Identify which cell holds the provided text, then report its (x, y) central coordinate. 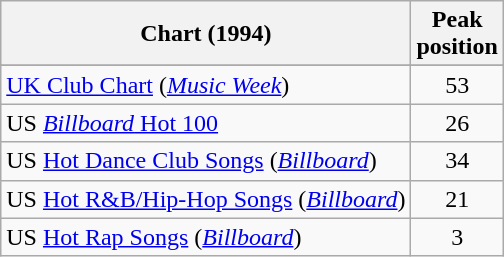
US Hot R&B/Hip-Hop Songs (Billboard) (206, 199)
3 (457, 237)
US Hot Dance Club Songs (Billboard) (206, 161)
53 (457, 85)
Chart (1994) (206, 34)
34 (457, 161)
US Hot Rap Songs (Billboard) (206, 237)
Peakposition (457, 34)
UK Club Chart (Music Week) (206, 85)
26 (457, 123)
21 (457, 199)
US Billboard Hot 100 (206, 123)
